Locate the cell with the specified text and output its (x, y) center coordinate. 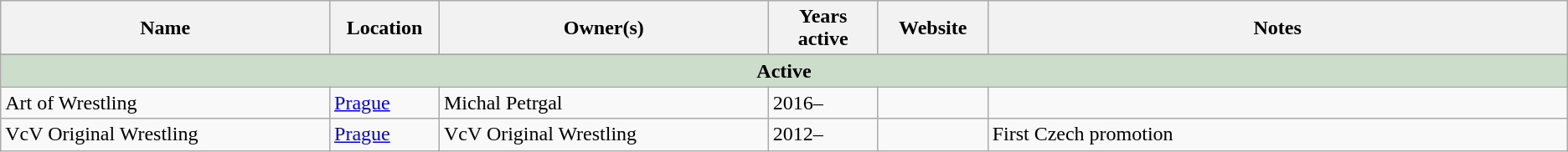
Art of Wrestling (166, 103)
Owner(s) (603, 28)
Years active (823, 28)
Website (933, 28)
Name (166, 28)
Location (385, 28)
2016– (823, 103)
Notes (1277, 28)
Active (784, 71)
Michal Petrgal (603, 103)
First Czech promotion (1277, 134)
2012– (823, 134)
